From the cell containing the given text, extract its center point as [x, y] coordinate. 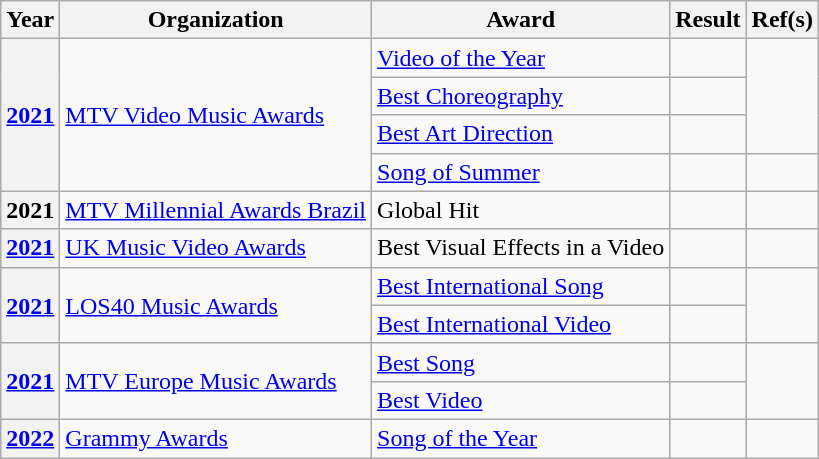
Best Art Direction [521, 134]
MTV Millennial Awards Brazil [216, 210]
Global Hit [521, 210]
Best Song [521, 362]
Best Video [521, 400]
Grammy Awards [216, 438]
Ref(s) [782, 20]
Best International Video [521, 324]
Award [521, 20]
Best Choreography [521, 96]
Song of the Year [521, 438]
2022 [30, 438]
UK Music Video Awards [216, 248]
Best International Song [521, 286]
LOS40 Music Awards [216, 305]
Video of the Year [521, 58]
Best Visual Effects in a Video [521, 248]
Song of Summer [521, 172]
MTV Europe Music Awards [216, 381]
Year [30, 20]
Organization [216, 20]
MTV Video Music Awards [216, 115]
Result [708, 20]
